Locate the cell with the specified text and output its [X, Y] center coordinate. 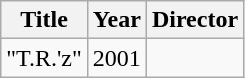
Year [116, 20]
Title [44, 20]
2001 [116, 58]
Director [194, 20]
"T.R.'z" [44, 58]
